Pinpoint the cell where the given text exists, returning its [X, Y] midpoint coordinate. 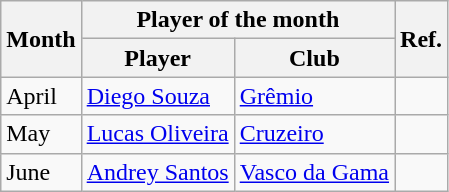
Player [158, 58]
Diego Souza [158, 96]
Player of the month [238, 20]
Lucas Oliveira [158, 134]
Vasco da Gama [314, 172]
May [41, 134]
June [41, 172]
Ref. [422, 39]
Andrey Santos [158, 172]
Grêmio [314, 96]
April [41, 96]
Month [41, 39]
Cruzeiro [314, 134]
Club [314, 58]
